Scan for the cell matching the given text and deliver its (x, y) coordinate at center. 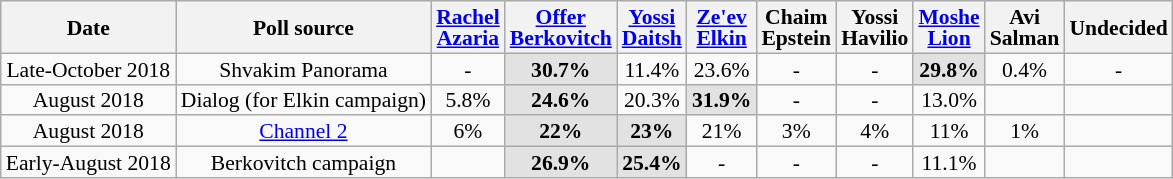
25.4% (652, 162)
OfferBerkovitch (561, 27)
AviSalman (1025, 27)
YossiHavilio (874, 27)
21% (722, 132)
Early-August 2018 (88, 162)
Date (88, 27)
20.3% (652, 100)
13.0% (948, 100)
3% (796, 132)
23% (652, 132)
30.7% (561, 68)
24.6% (561, 100)
0.4% (1025, 68)
Dialog (for Elkin campaign) (304, 100)
Late-October 2018 (88, 68)
Poll source (304, 27)
Undecided (1118, 27)
29.8% (948, 68)
26.9% (561, 162)
Berkovitch campaign (304, 162)
1% (1025, 132)
5.8% (468, 100)
Ze'evElkin (722, 27)
4% (874, 132)
11.4% (652, 68)
22% (561, 132)
23.6% (722, 68)
ChaimEpstein (796, 27)
11% (948, 132)
Channel 2 (304, 132)
6% (468, 132)
MosheLion (948, 27)
11.1% (948, 162)
Shvakim Panorama (304, 68)
31.9% (722, 100)
YossiDaitsh (652, 27)
RachelAzaria (468, 27)
